Locate the cell with the specified text and output its (X, Y) center coordinate. 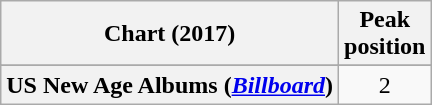
2 (385, 85)
US New Age Albums (Billboard) (170, 85)
Peak position (385, 34)
Chart (2017) (170, 34)
